Extract the [X, Y] coordinate from the center of the cell holding the provided text.  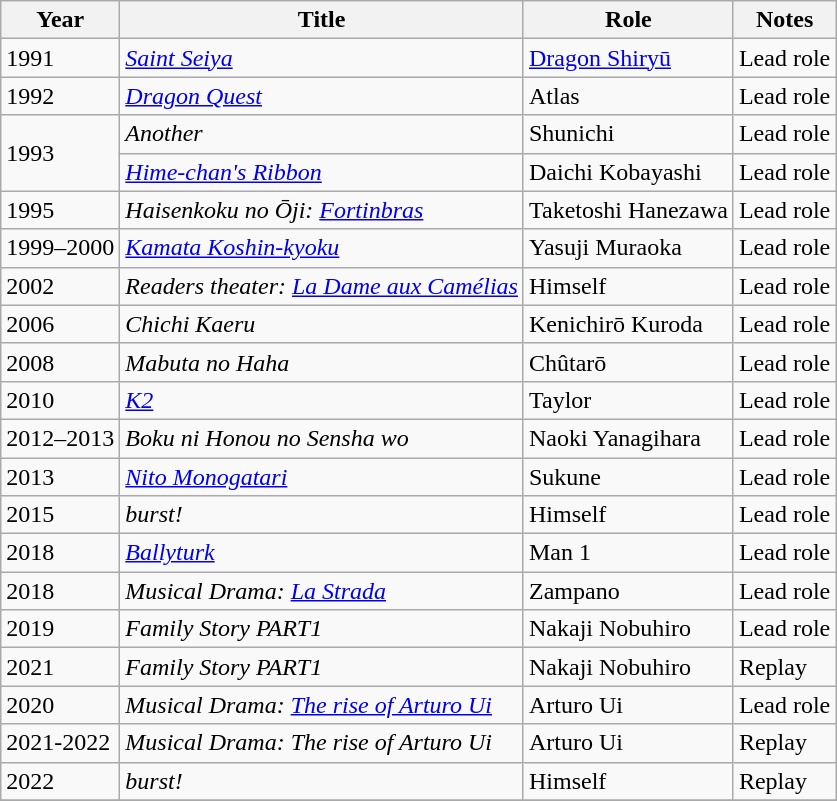
Zampano [628, 591]
Notes [784, 20]
2021 [60, 667]
Shunichi [628, 134]
Haisenkoku no Ōji: Fortinbras [322, 210]
Atlas [628, 96]
Kenichirō Kuroda [628, 324]
Another [322, 134]
Title [322, 20]
2015 [60, 515]
Taylor [628, 400]
1991 [60, 58]
Taketoshi Hanezawa [628, 210]
Boku ni Honou no Sensha wo [322, 438]
2022 [60, 781]
K2 [322, 400]
2020 [60, 705]
1993 [60, 153]
2002 [60, 286]
1999–2000 [60, 248]
Hime-chan's Ribbon [322, 172]
Daichi Kobayashi [628, 172]
2006 [60, 324]
Musical Drama: La Strada [322, 591]
Year [60, 20]
2012–2013 [60, 438]
1995 [60, 210]
Mabuta no Haha [322, 362]
Naoki Yanagihara [628, 438]
2021-2022 [60, 743]
Dragon Quest [322, 96]
Kamata Koshin-kyoku [322, 248]
Readers theater: La Dame aux Camélias [322, 286]
Chûtarō [628, 362]
Chichi Kaeru [322, 324]
1992 [60, 96]
2010 [60, 400]
Yasuji Muraoka [628, 248]
Man 1 [628, 553]
Ballyturk [322, 553]
2019 [60, 629]
2008 [60, 362]
Sukune [628, 477]
2013 [60, 477]
Dragon Shiryū [628, 58]
Role [628, 20]
Nito Monogatari [322, 477]
Saint Seiya [322, 58]
